Capture the cell that displays the provided text and extract its [X, Y] central coordinate. 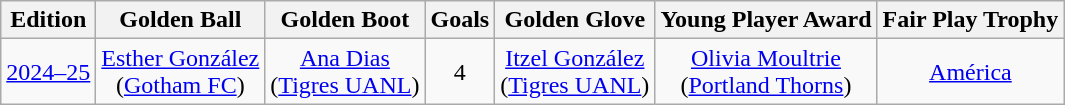
Young Player Award [766, 20]
Fair Play Trophy [970, 20]
Itzel González(Tigres UANL) [575, 72]
Edition [48, 20]
América [970, 72]
Esther González(Gotham FC) [180, 72]
Ana Dias(Tigres UANL) [345, 72]
Goals [460, 20]
4 [460, 72]
Olivia Moultrie(Portland Thorns) [766, 72]
2024–25 [48, 72]
Golden Boot [345, 20]
Golden Glove [575, 20]
Golden Ball [180, 20]
